Determine the (X, Y) coordinate at the center of the cell enclosing the given text.  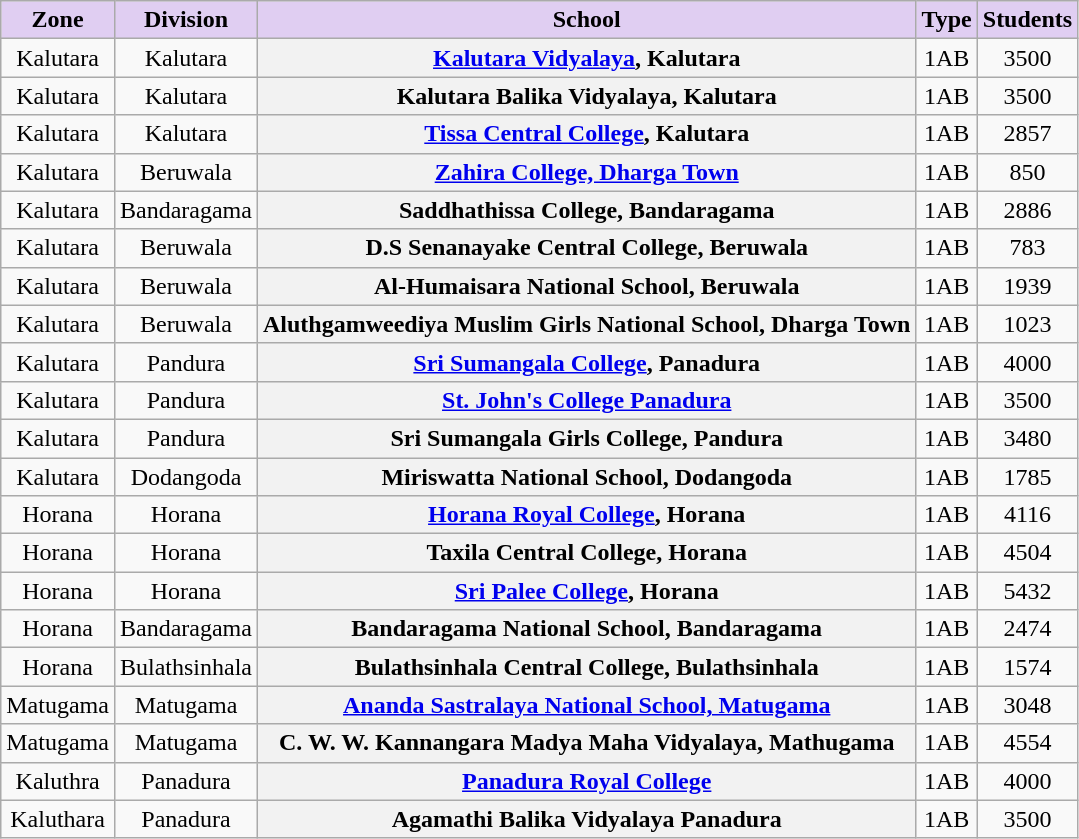
C. W. W. Kannangara Madya Maha Vidyalaya, Mathugama (586, 743)
1574 (1027, 667)
Tissa Central College, Kalutara (586, 134)
Sri Palee College, Horana (586, 591)
4116 (1027, 515)
Kaluthara (58, 819)
3048 (1027, 705)
Kalutara Vidyalaya, Kalutara (586, 58)
Taxila Central College, Horana (586, 553)
Bandaragama National School, Bandaragama (586, 629)
Kaluthra (58, 781)
Type (946, 20)
4554 (1027, 743)
Zone (58, 20)
D.S Senanayake Central College, Beruwala (586, 248)
Ananda Sastralaya National School, Matugama (586, 705)
Sri Sumangala College, Panadura (586, 362)
Agamathi Balika Vidyalaya Panadura (586, 819)
Bulathsinhala Central College, Bulathsinhala (586, 667)
Dodangoda (186, 477)
Sri Sumangala Girls College, Pandura (586, 438)
1023 (1027, 324)
2857 (1027, 134)
Al-Humaisara National School, Beruwala (586, 286)
Panadura Royal College (586, 781)
1939 (1027, 286)
2886 (1027, 210)
5432 (1027, 591)
Zahira College, Dharga Town (586, 172)
Aluthgamweediya Muslim Girls National School, Dharga Town (586, 324)
School (586, 20)
Miriswatta National School, Dodangoda (586, 477)
Horana Royal College, Horana (586, 515)
St. John's College Panadura (586, 400)
Kalutara Balika Vidyalaya, Kalutara (586, 96)
3480 (1027, 438)
1785 (1027, 477)
4504 (1027, 553)
Division (186, 20)
850 (1027, 172)
783 (1027, 248)
2474 (1027, 629)
Saddhathissa College, Bandaragama (586, 210)
Students (1027, 20)
Bulathsinhala (186, 667)
